Scan for the cell matching the given text and deliver its (X, Y) coordinate at center. 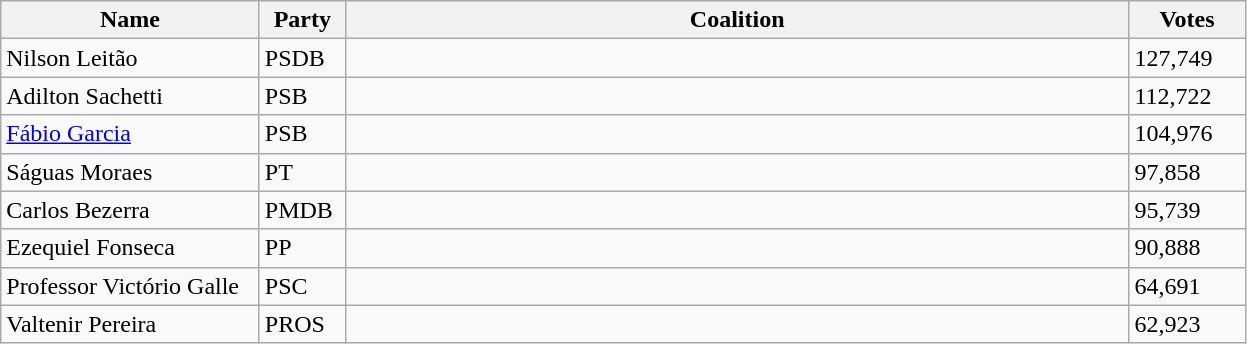
PP (302, 248)
Adilton Sachetti (130, 96)
PT (302, 172)
Nilson Leitão (130, 58)
Fábio Garcia (130, 134)
104,976 (1187, 134)
Valtenir Pereira (130, 324)
Coalition (737, 20)
Professor Victório Galle (130, 286)
Party (302, 20)
Carlos Bezerra (130, 210)
PSDB (302, 58)
Ezequiel Fonseca (130, 248)
127,749 (1187, 58)
95,739 (1187, 210)
PROS (302, 324)
62,923 (1187, 324)
Ságuas Moraes (130, 172)
Votes (1187, 20)
64,691 (1187, 286)
PSC (302, 286)
Name (130, 20)
90,888 (1187, 248)
112,722 (1187, 96)
PMDB (302, 210)
97,858 (1187, 172)
